Extract the (X, Y) coordinate from the center of the cell holding the provided text.  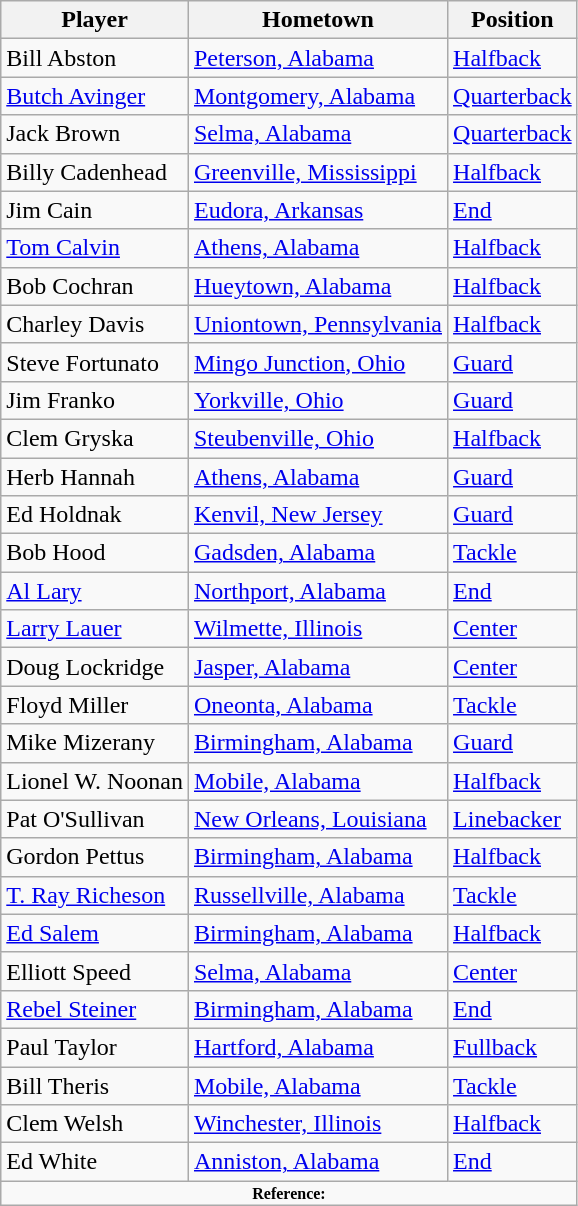
Pat O'Sullivan (95, 819)
Position (513, 20)
Billy Cadenhead (95, 172)
Greenville, Mississippi (318, 172)
Rebel Steiner (95, 1009)
Jack Brown (95, 134)
T. Ray Richeson (95, 895)
Fullback (513, 1047)
Doug Lockridge (95, 667)
Hueytown, Alabama (318, 286)
Linebacker (513, 819)
Clem Gryska (95, 438)
Uniontown, Pennsylvania (318, 324)
Anniston, Alabama (318, 1162)
Elliott Speed (95, 971)
Bob Hood (95, 553)
Tom Calvin (95, 248)
Mingo Junction, Ohio (318, 362)
Kenvil, New Jersey (318, 515)
Bill Theris (95, 1085)
Reference: (289, 1193)
Larry Lauer (95, 629)
Northport, Alabama (318, 591)
Ed Salem (95, 933)
Bill Abston (95, 58)
Player (95, 20)
Yorkville, Ohio (318, 400)
Hartford, Alabama (318, 1047)
Butch Avinger (95, 96)
New Orleans, Louisiana (318, 819)
Ed Holdnak (95, 515)
Jim Franko (95, 400)
Hometown (318, 20)
Steve Fortunato (95, 362)
Paul Taylor (95, 1047)
Herb Hannah (95, 477)
Wilmette, Illinois (318, 629)
Charley Davis (95, 324)
Clem Welsh (95, 1124)
Eudora, Arkansas (318, 210)
Ed White (95, 1162)
Russellville, Alabama (318, 895)
Winchester, Illinois (318, 1124)
Gordon Pettus (95, 857)
Jim Cain (95, 210)
Floyd Miller (95, 705)
Peterson, Alabama (318, 58)
Mike Mizerany (95, 743)
Montgomery, Alabama (318, 96)
Gadsden, Alabama (318, 553)
Bob Cochran (95, 286)
Jasper, Alabama (318, 667)
Lionel W. Noonan (95, 781)
Steubenville, Ohio (318, 438)
Al Lary (95, 591)
Oneonta, Alabama (318, 705)
